Extract the [x, y] coordinate from the center of the cell holding the provided text.  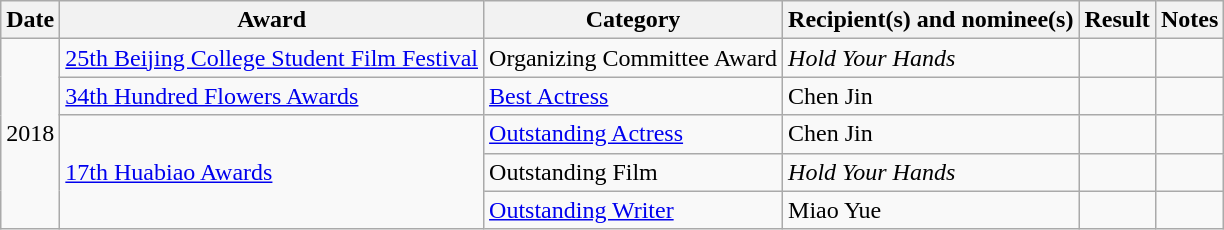
Miao Yue [931, 210]
Recipient(s) and nominee(s) [931, 20]
Result [1117, 20]
Organizing Committee Award [634, 58]
Award [272, 20]
Category [634, 20]
Date [30, 20]
Outstanding Film [634, 172]
Notes [1189, 20]
25th Beijing College Student Film Festival [272, 58]
17th Huabiao Awards [272, 172]
Outstanding Writer [634, 210]
Outstanding Actress [634, 134]
34th Hundred Flowers Awards [272, 96]
2018 [30, 134]
Best Actress [634, 96]
